Search for the cell housing the specified text and yield its [x, y] center coordinate. 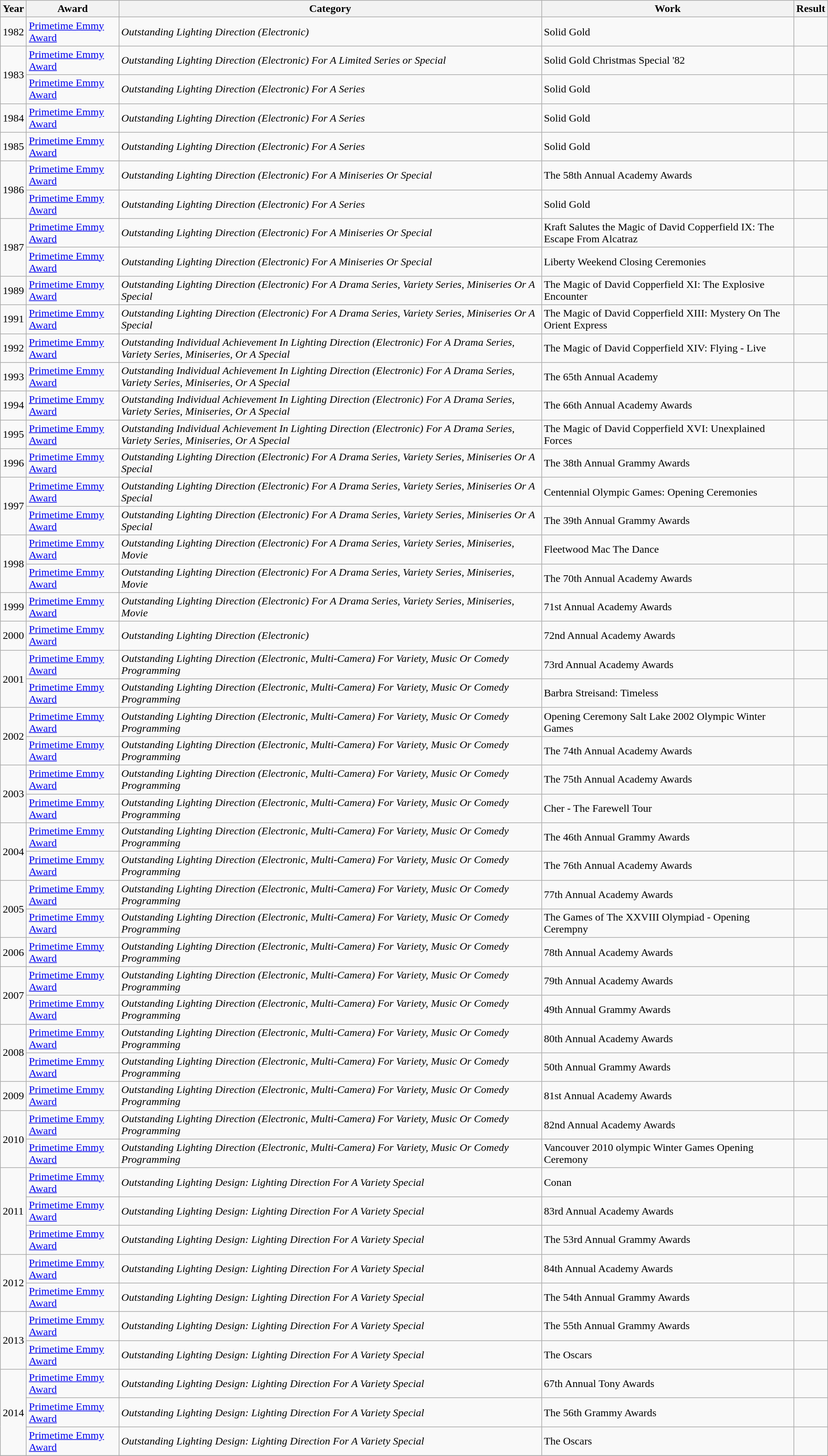
Barbra Streisand: Timeless [668, 693]
1987 [13, 247]
1999 [13, 607]
Category [330, 9]
1991 [13, 319]
2009 [13, 1096]
71st Annual Academy Awards [668, 607]
The 76th Annual Academy Awards [668, 866]
Result [811, 9]
Liberty Weekend Closing Ceremonies [668, 262]
2003 [13, 794]
2002 [13, 736]
The 53rd Annual Grammy Awards [668, 1240]
1997 [13, 506]
1998 [13, 564]
2013 [13, 1341]
1984 [13, 118]
2006 [13, 952]
2014 [13, 1412]
The 38th Annual Grammy Awards [668, 463]
The 74th Annual Academy Awards [668, 751]
The 46th Annual Grammy Awards [668, 837]
1992 [13, 348]
1993 [13, 377]
2005 [13, 909]
Outstanding Lighting Direction (Electronic) For A Limited Series or Special [330, 60]
2011 [13, 1211]
1986 [13, 190]
81st Annual Academy Awards [668, 1096]
67th Annual Tony Awards [668, 1384]
49th Annual Grammy Awards [668, 1010]
84th Annual Academy Awards [668, 1268]
2010 [13, 1139]
1985 [13, 147]
1989 [13, 290]
Kraft Salutes the Magic of David Copperfield IX: The Escape From Alcatraz [668, 233]
2000 [13, 636]
1996 [13, 463]
1982 [13, 32]
The 75th Annual Academy Awards [668, 779]
Opening Ceremony Salt Lake 2002 Olympic Winter Games [668, 722]
The Magic of David Copperfield XVI: Unexplained Forces [668, 434]
The Magic of David Copperfield XIV: Flying - Live [668, 348]
50th Annual Grammy Awards [668, 1067]
1995 [13, 434]
The 66th Annual Academy Awards [668, 406]
The Games of The XXVIII Olympiad - Opening Cerempny [668, 923]
The 65th Annual Academy [668, 377]
Fleetwood Mac The Dance [668, 549]
83rd Annual Academy Awards [668, 1211]
2012 [13, 1283]
Cher - The Farewell Tour [668, 808]
1983 [13, 75]
73rd Annual Academy Awards [668, 664]
79th Annual Academy Awards [668, 981]
77th Annual Academy Awards [668, 895]
78th Annual Academy Awards [668, 952]
2008 [13, 1053]
Solid Gold Christmas Special '82 [668, 60]
Centennial Olympic Games: Opening Ceremonies [668, 492]
2001 [13, 679]
Award [73, 9]
72nd Annual Academy Awards [668, 636]
Work [668, 9]
The 54th Annual Grammy Awards [668, 1297]
The Magic of David Copperfield XI: The Explosive Encounter [668, 290]
82nd Annual Academy Awards [668, 1125]
Vancouver 2010 olympic Winter Games Opening Ceremony [668, 1153]
Conan [668, 1182]
Year [13, 9]
1994 [13, 406]
The 56th Grammy Awards [668, 1412]
The Magic of David Copperfield XIII: Mystery On The Orient Express [668, 319]
2004 [13, 852]
The 58th Annual Academy Awards [668, 175]
80th Annual Academy Awards [668, 1038]
The 55th Annual Grammy Awards [668, 1326]
The 39th Annual Grammy Awards [668, 521]
The 70th Annual Academy Awards [668, 578]
2007 [13, 995]
